Find where the given text appears and provide that cell's center as (X, Y) coordinate. 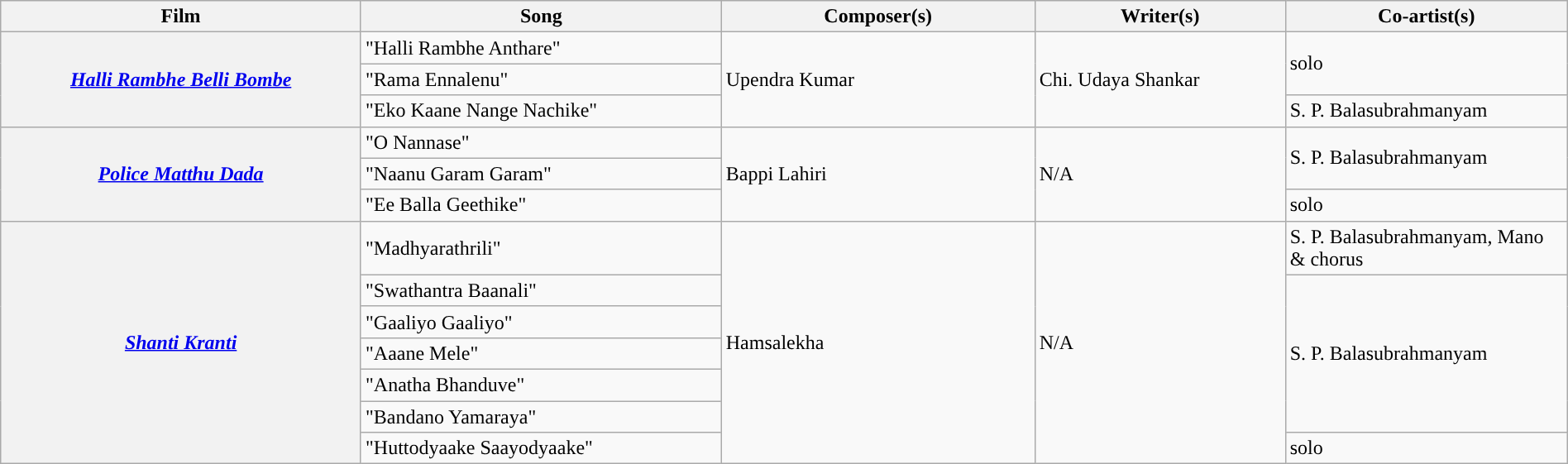
"Anatha Bhanduve" (541, 385)
"Rama Ennalenu" (541, 79)
"Aaane Mele" (541, 353)
Halli Rambhe Belli Bombe (181, 79)
"Halli Rambhe Anthare" (541, 48)
Upendra Kumar (878, 79)
Bappi Lahiri (878, 174)
Shanti Kranti (181, 342)
"O Nannase" (541, 142)
Co-artist(s) (1426, 17)
S. P. Balasubrahmanyam, Mano & chorus (1426, 248)
Writer(s) (1159, 17)
"Huttodyaake Saayodyaake" (541, 448)
Song (541, 17)
"Ee Balla Geethike" (541, 205)
"Gaaliyo Gaaliyo" (541, 322)
Film (181, 17)
Hamsalekha (878, 342)
Chi. Udaya Shankar (1159, 79)
"Madhyarathrili" (541, 248)
"Eko Kaane Nange Nachike" (541, 111)
Police Matthu Dada (181, 174)
"Naanu Garam Garam" (541, 174)
"Bandano Yamaraya" (541, 416)
Composer(s) (878, 17)
"Swathantra Baanali" (541, 290)
